For the text-containing cell, return its midpoint in (x, y) coordinate format. 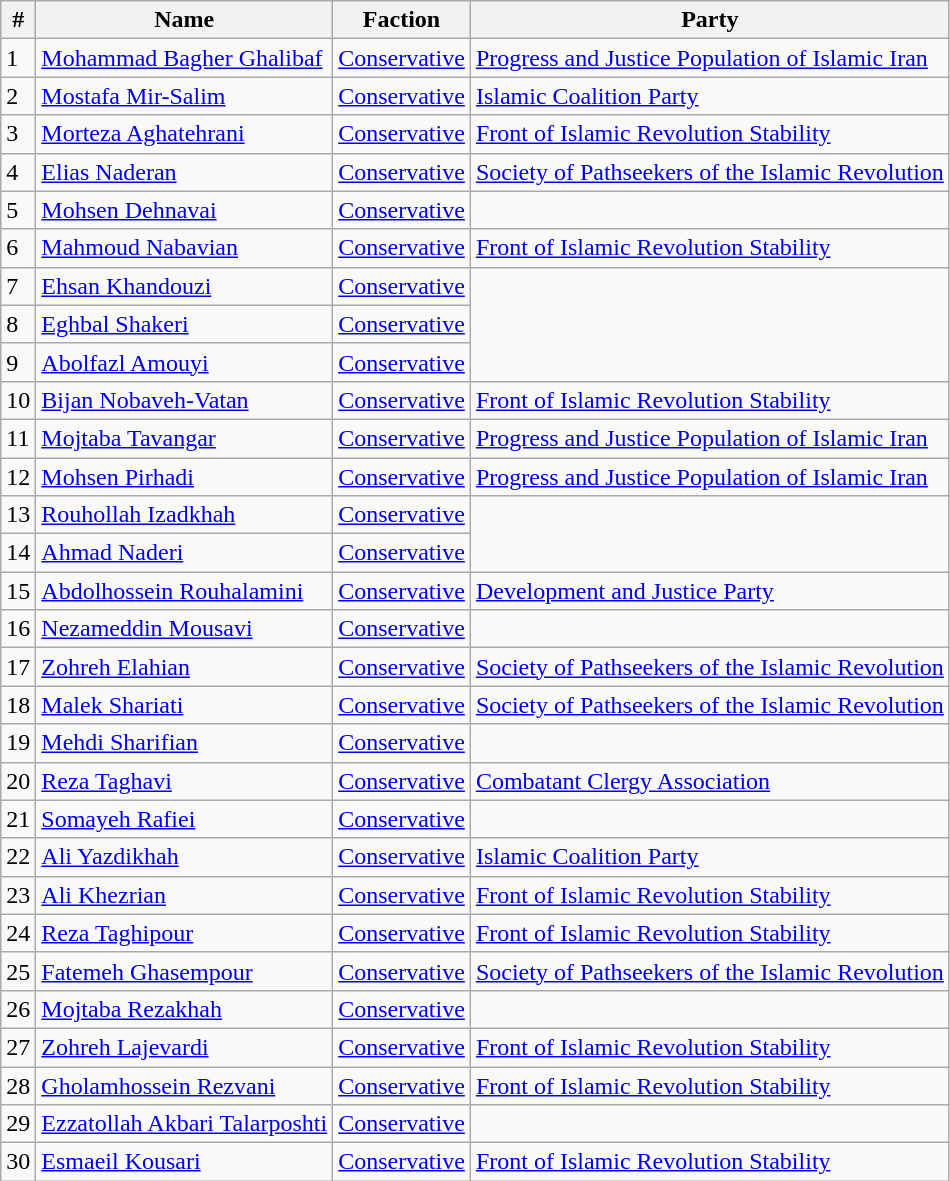
Nezameddin Mousavi (184, 629)
Mahmoud Nabavian (184, 248)
6 (18, 248)
3 (18, 134)
7 (18, 286)
1 (18, 58)
19 (18, 743)
11 (18, 438)
Mohammad Bagher Ghalibaf (184, 58)
Reza Taghavi (184, 781)
12 (18, 477)
Faction (402, 20)
23 (18, 895)
Development and Justice Party (710, 591)
Zohreh Lajevardi (184, 1047)
Gholamhossein Rezvani (184, 1085)
4 (18, 172)
5 (18, 210)
Name (184, 20)
21 (18, 819)
26 (18, 1009)
27 (18, 1047)
Ezzatollah Akbari Talarposhti (184, 1124)
16 (18, 629)
25 (18, 971)
Mojtaba Rezakhah (184, 1009)
14 (18, 553)
9 (18, 362)
18 (18, 705)
Mojtaba Tavangar (184, 438)
Somayeh Rafiei (184, 819)
17 (18, 667)
13 (18, 515)
15 (18, 591)
Abolfazl Amouyi (184, 362)
2 (18, 96)
Ali Khezrian (184, 895)
Elias Naderan (184, 172)
28 (18, 1085)
Morteza Aghatehrani (184, 134)
Reza Taghipour (184, 933)
Combatant Clergy Association (710, 781)
Rouhollah Izadkhah (184, 515)
Bijan Nobaveh-Vatan (184, 400)
Mohsen Dehnavai (184, 210)
8 (18, 324)
Mehdi Sharifian (184, 743)
Ali Yazdikhah (184, 857)
Party (710, 20)
29 (18, 1124)
22 (18, 857)
Eghbal Shakeri (184, 324)
Malek Shariati (184, 705)
Zohreh Elahian (184, 667)
Abdolhossein Rouhalamini (184, 591)
Mohsen Pirhadi (184, 477)
Ehsan Khandouzi (184, 286)
Mostafa Mir-Salim (184, 96)
30 (18, 1162)
10 (18, 400)
20 (18, 781)
24 (18, 933)
Esmaeil Kousari (184, 1162)
# (18, 20)
Ahmad Naderi (184, 553)
Fatemeh Ghasempour (184, 971)
